Identify which cell holds the provided text, then report its [X, Y] central coordinate. 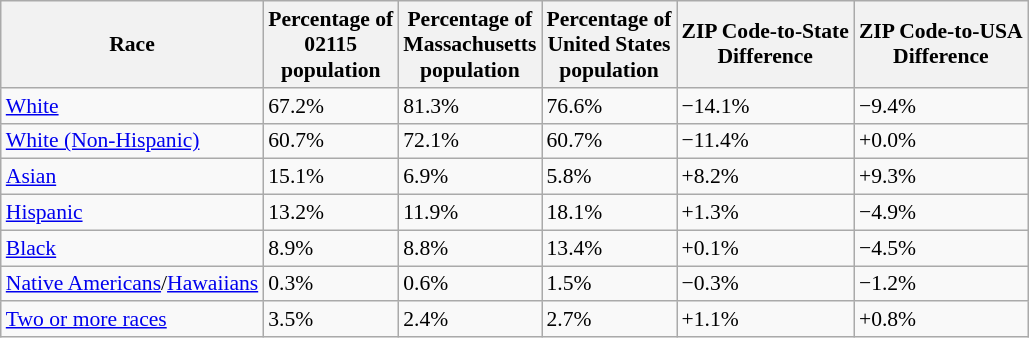
76.6% [610, 106]
−11.4% [764, 141]
13.2% [330, 213]
13.4% [610, 248]
0.3% [330, 284]
5.8% [610, 177]
−9.4% [941, 106]
8.9% [330, 248]
−4.9% [941, 213]
11.9% [470, 213]
Black [132, 248]
−4.5% [941, 248]
Two or more races [132, 320]
−1.2% [941, 284]
+0.1% [764, 248]
67.2% [330, 106]
2.4% [470, 320]
Percentage ofMassachusettspopulation [470, 44]
0.6% [470, 284]
+1.1% [764, 320]
−0.3% [764, 284]
ZIP Code-to-USADifference [941, 44]
6.9% [470, 177]
+8.2% [764, 177]
18.1% [610, 213]
8.8% [470, 248]
1.5% [610, 284]
White (Non-Hispanic) [132, 141]
Percentage ofUnited Statespopulation [610, 44]
+1.3% [764, 213]
ZIP Code-to-StateDifference [764, 44]
+9.3% [941, 177]
+0.0% [941, 141]
Race [132, 44]
Hispanic [132, 213]
15.1% [330, 177]
3.5% [330, 320]
Asian [132, 177]
−14.1% [764, 106]
+0.8% [941, 320]
Native Americans/Hawaiians [132, 284]
Percentage of 02115population [330, 44]
2.7% [610, 320]
72.1% [470, 141]
81.3% [470, 106]
White [132, 106]
